Scan for the cell matching the given text and deliver its (x, y) coordinate at center. 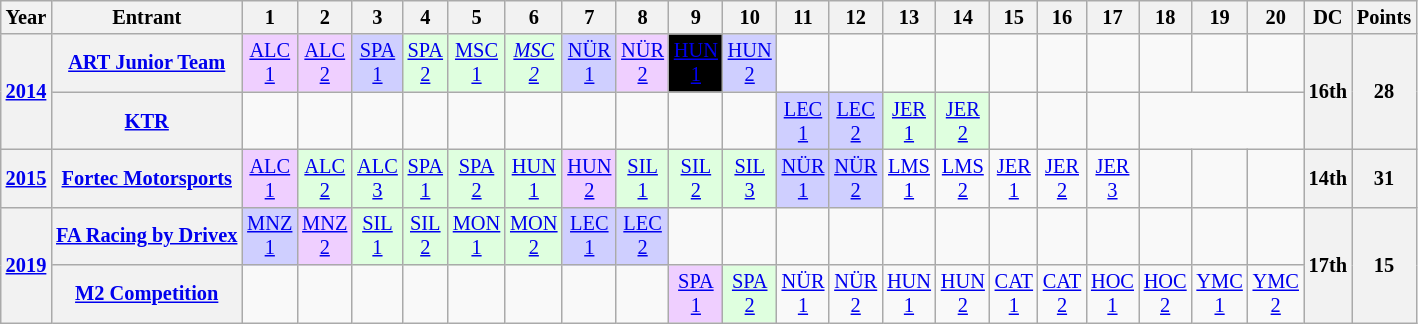
M2 Competition (146, 294)
LMS1 (909, 178)
7 (589, 17)
JER3 (1112, 178)
DC (1328, 17)
Entrant (146, 17)
SIL3 (750, 178)
16 (1062, 17)
LMS2 (963, 178)
8 (642, 17)
ART Junior Team (146, 63)
9 (696, 17)
2 (324, 17)
12 (856, 17)
17th (1328, 264)
MSC1 (476, 63)
HOC2 (1166, 294)
13 (909, 17)
14 (963, 17)
Fortec Motorsports (146, 178)
YMC1 (1220, 294)
MSC2 (534, 63)
MNZ1 (270, 236)
31 (1384, 178)
17 (1112, 17)
CAT1 (1014, 294)
19 (1220, 17)
Points (1384, 17)
28 (1384, 92)
5 (476, 17)
HOC1 (1112, 294)
FA Racing by Drivex (146, 236)
2014 (26, 92)
MON1 (476, 236)
KTR (146, 121)
4 (426, 17)
Year (26, 17)
MNZ2 (324, 236)
YMC2 (1276, 294)
2015 (26, 178)
10 (750, 17)
18 (1166, 17)
MON2 (534, 236)
11 (804, 17)
6 (534, 17)
16th (1328, 92)
20 (1276, 17)
ALC3 (377, 178)
2019 (26, 264)
3 (377, 17)
14th (1328, 178)
CAT2 (1062, 294)
1 (270, 17)
